Pinpoint the cell where the given text exists, returning its [X, Y] midpoint coordinate. 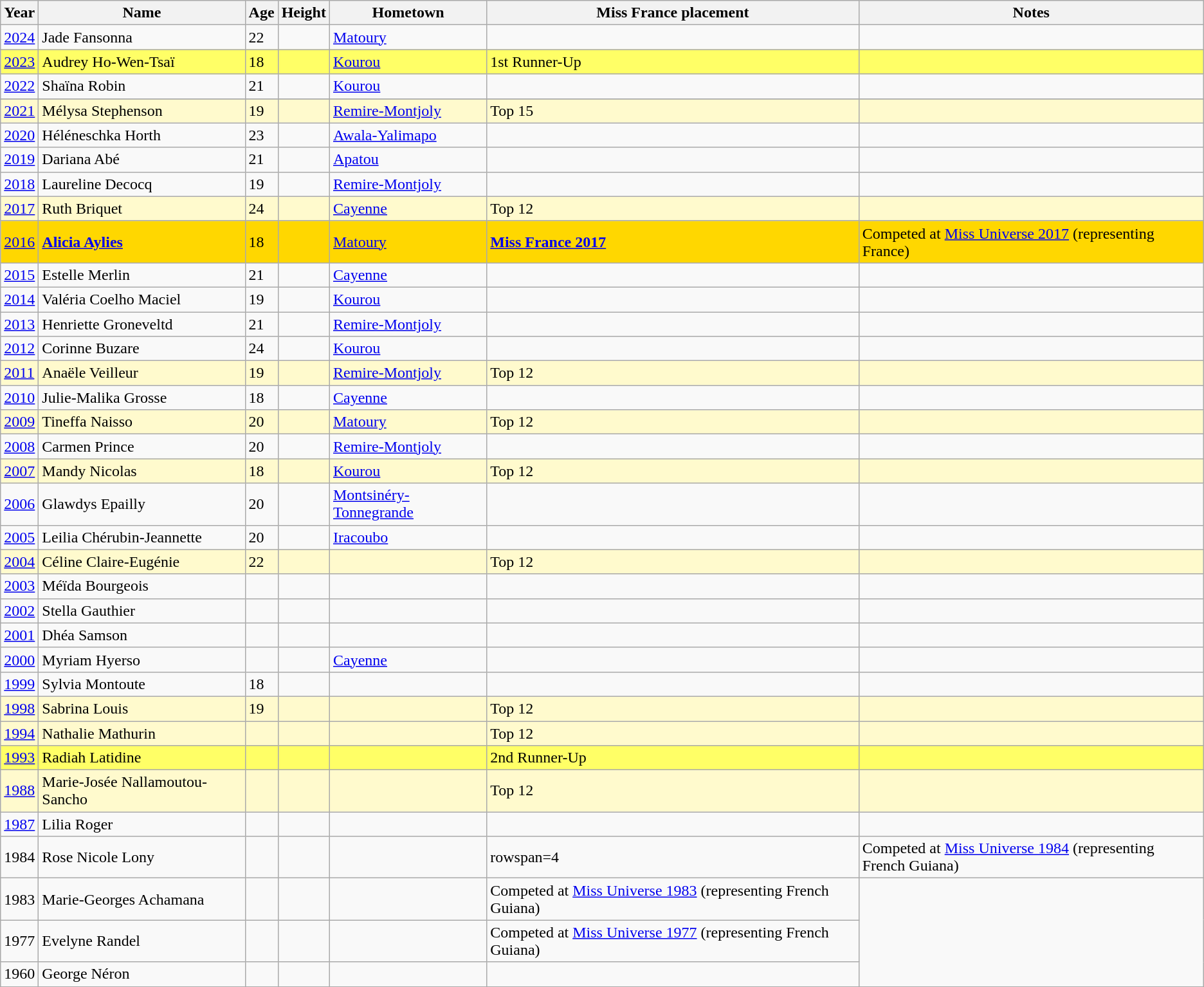
Laureline Decocq [141, 184]
2001 [19, 635]
Competed at Miss Universe 1984 (representing French Guiana) [1031, 857]
Radiah Latidine [141, 758]
Name [141, 13]
Mélysa Stephenson [141, 111]
Height [304, 13]
2022 [19, 86]
Anaële Veilleur [141, 373]
2021 [19, 111]
Julie-Malika Grosse [141, 398]
Awala-Yalimapo [408, 135]
1999 [19, 684]
2008 [19, 447]
Estelle Merlin [141, 275]
Corinne Buzare [141, 349]
2010 [19, 398]
Sylvia Montoute [141, 684]
2018 [19, 184]
1st Runner-Up [673, 62]
1983 [19, 899]
2024 [19, 37]
2004 [19, 562]
Notes [1031, 13]
1993 [19, 758]
2015 [19, 275]
Competed at Miss Universe 2017 (representing France) [1031, 242]
Ruth Briquet [141, 208]
2019 [19, 160]
2023 [19, 62]
1960 [19, 974]
Age [261, 13]
1994 [19, 733]
Competed at Miss Universe 1983 (representing French Guiana) [673, 899]
Competed at Miss Universe 1977 (representing French Guiana) [673, 941]
Stella Gauthier [141, 611]
Miss France placement [673, 13]
Apatou [408, 160]
2017 [19, 208]
1987 [19, 824]
2000 [19, 660]
Carmen Prince [141, 447]
Valéria Coelho Maciel [141, 299]
2005 [19, 537]
Céline Claire-Eugénie [141, 562]
Tineffa Naisso [141, 422]
1984 [19, 857]
Dhéa Samson [141, 635]
2002 [19, 611]
Hometown [408, 13]
2nd Runner-Up [673, 758]
1998 [19, 708]
Audrey Ho-Wen-Tsaï [141, 62]
Méïda Bourgeois [141, 586]
2020 [19, 135]
Shaïna Robin [141, 86]
Evelyne Randel [141, 941]
Nathalie Mathurin [141, 733]
Marie-Georges Achamana [141, 899]
Dariana Abé [141, 160]
Myriam Hyerso [141, 660]
2016 [19, 242]
Top 15 [673, 111]
1977 [19, 941]
1988 [19, 791]
Montsinéry-Tonnegrande [408, 504]
Rose Nicole Lony [141, 857]
2006 [19, 504]
rowspan=4 [673, 857]
2011 [19, 373]
Alicia Aylies [141, 242]
Miss France 2017 [673, 242]
Héléneschka Horth [141, 135]
Henriette Groneveltd [141, 324]
Leilia Chérubin-Jeannette [141, 537]
2012 [19, 349]
Marie-Josée Nallamoutou-Sancho [141, 791]
Glawdys Epailly [141, 504]
Lilia Roger [141, 824]
Sabrina Louis [141, 708]
2003 [19, 586]
Year [19, 13]
2013 [19, 324]
Iracoubo [408, 537]
2014 [19, 299]
2007 [19, 471]
George Néron [141, 974]
2009 [19, 422]
23 [261, 135]
Mandy Nicolas [141, 471]
Jade Fansonna [141, 37]
